Identify which cell holds the provided text, then report its [X, Y] central coordinate. 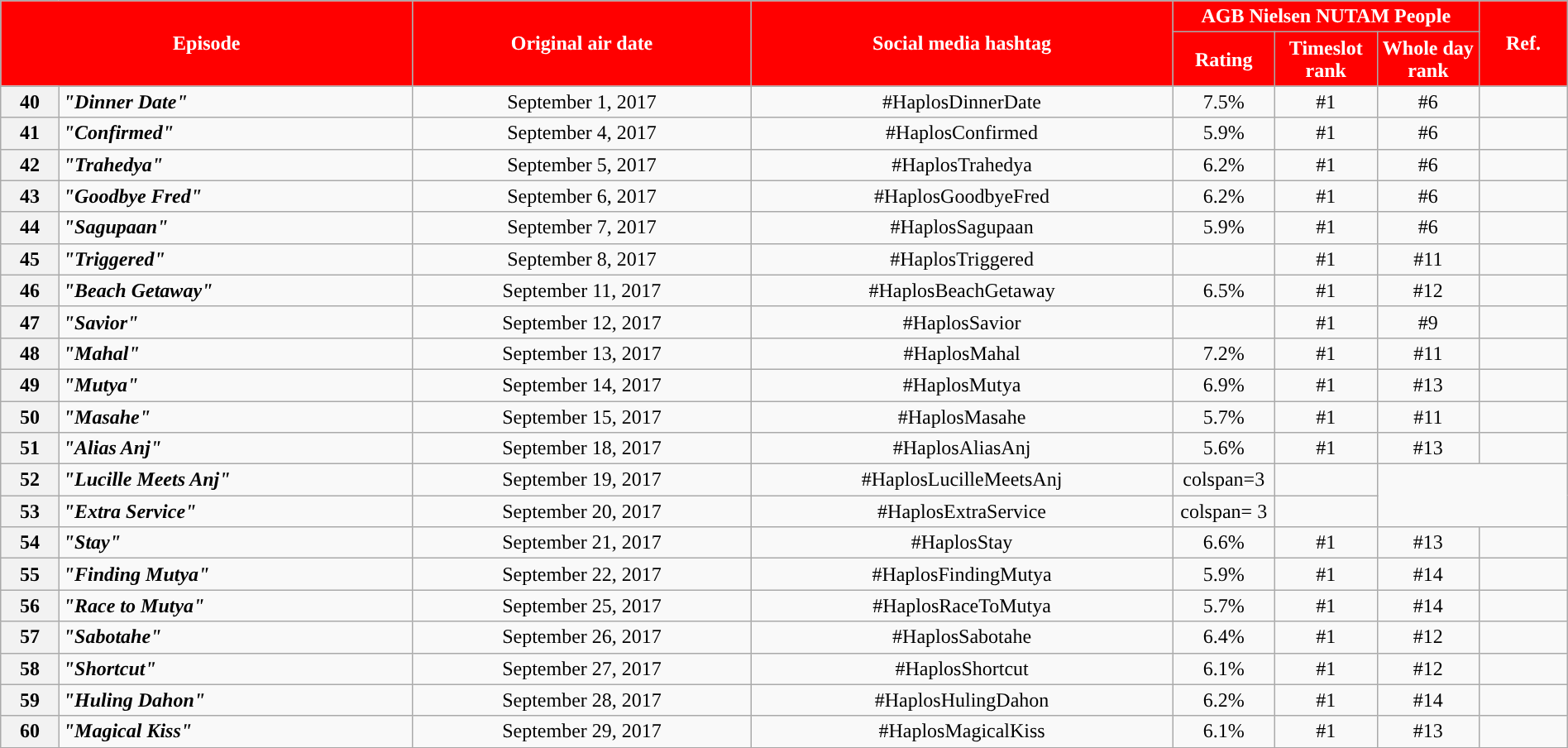
September 14, 2017 [582, 385]
57 [30, 637]
#HaplosTriggered [962, 259]
52 [30, 480]
6.4% [1224, 637]
#HaplosSavior [962, 322]
58 [30, 669]
"Magical Kiss" [236, 731]
#HaplosMasahe [962, 416]
"Sagupaan" [236, 228]
September 8, 2017 [582, 259]
"Dinner Date" [236, 102]
#HaplosShortcut [962, 669]
"Shortcut" [236, 669]
#HaplosStay [962, 543]
45 [30, 259]
Rating [1224, 60]
Episode [207, 43]
"Triggered" [236, 259]
September 22, 2017 [582, 574]
#HaplosAliasAnj [962, 448]
53 [30, 511]
48 [30, 353]
#HaplosBeachGetaway [962, 290]
41 [30, 133]
55 [30, 574]
September 18, 2017 [582, 448]
"Goodbye Fred" [236, 196]
5.6% [1224, 448]
September 13, 2017 [582, 353]
7.2% [1224, 353]
60 [30, 731]
44 [30, 228]
"Stay" [236, 543]
September 12, 2017 [582, 322]
September 4, 2017 [582, 133]
September 26, 2017 [582, 637]
56 [30, 606]
"Mutya" [236, 385]
AGB Nielsen NUTAM People [1327, 17]
49 [30, 385]
#HaplosSabotahe [962, 637]
"Finding Mutya" [236, 574]
6.9% [1224, 385]
September 7, 2017 [582, 228]
Ref. [1523, 43]
"Lucille Meets Anj" [236, 480]
#HaplosTrahedya [962, 165]
September 6, 2017 [582, 196]
#HaplosConfirmed [962, 133]
47 [30, 322]
September 20, 2017 [582, 511]
Original air date [582, 43]
43 [30, 196]
40 [30, 102]
"Masahe" [236, 416]
September 28, 2017 [582, 700]
colspan=3 [1224, 480]
September 29, 2017 [582, 731]
#HaplosDinnerDate [962, 102]
September 15, 2017 [582, 416]
50 [30, 416]
"Huling Dahon" [236, 700]
#HaplosGoodbyeFred [962, 196]
#HaplosHulingDahon [962, 700]
September 19, 2017 [582, 480]
51 [30, 448]
Whole dayrank [1428, 60]
September 27, 2017 [582, 669]
"Confirmed" [236, 133]
#HaplosMagicalKiss [962, 731]
#HaplosFindingMutya [962, 574]
#HaplosExtraService [962, 511]
42 [30, 165]
59 [30, 700]
"Beach Getaway" [236, 290]
#HaplosMahal [962, 353]
#HaplosRaceToMutya [962, 606]
7.5% [1224, 102]
September 1, 2017 [582, 102]
54 [30, 543]
#HaplosSagupaan [962, 228]
Social media hashtag [962, 43]
"Alias Anj" [236, 448]
colspan= 3 [1224, 511]
September 25, 2017 [582, 606]
"Race to Mutya" [236, 606]
6.5% [1224, 290]
September 5, 2017 [582, 165]
"Sabotahe" [236, 637]
#9 [1428, 322]
46 [30, 290]
6.6% [1224, 543]
"Savior" [236, 322]
"Extra Service" [236, 511]
#HaplosLucilleMeetsAnj [962, 480]
"Mahal" [236, 353]
Timeslotrank [1327, 60]
September 21, 2017 [582, 543]
#HaplosMutya [962, 385]
September 11, 2017 [582, 290]
"Trahedya" [236, 165]
